Return [X, Y] of the center of cell containing provided text 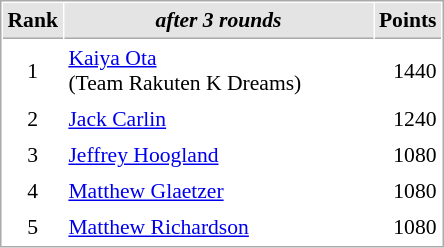
1440 [408, 70]
1 [32, 70]
Points [408, 21]
1240 [408, 119]
4 [32, 191]
Matthew Richardson [218, 227]
5 [32, 227]
Rank [32, 21]
2 [32, 119]
Jack Carlin [218, 119]
Matthew Glaetzer [218, 191]
Jeffrey Hoogland [218, 155]
Kaiya Ota(Team Rakuten K Dreams) [218, 70]
after 3 rounds [218, 21]
3 [32, 155]
